Search for the cell housing the specified text and yield its [x, y] center coordinate. 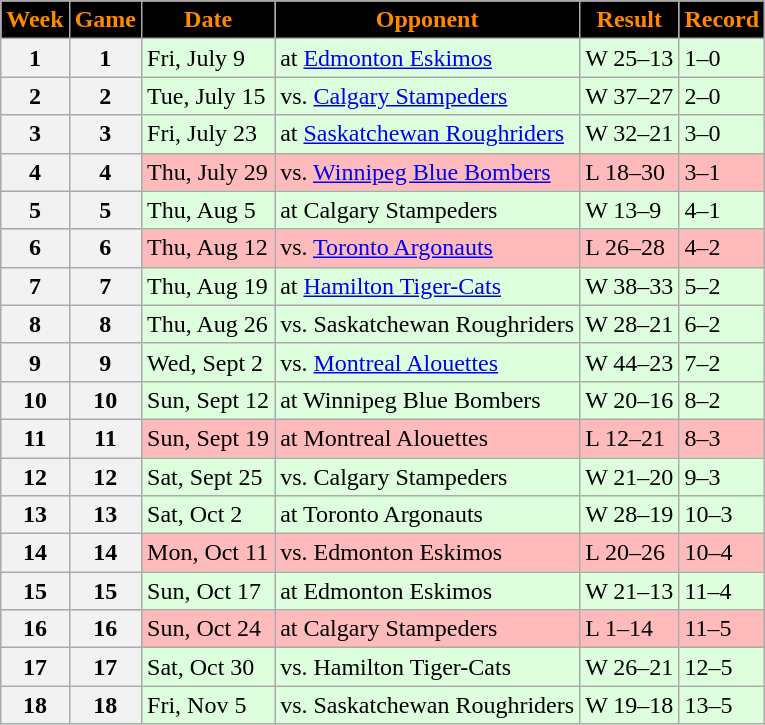
Sun, Oct 24 [208, 629]
Sun, Sept 19 [208, 438]
W 44–23 [630, 362]
vs. Winnipeg Blue Bombers [428, 172]
W 13–9 [630, 210]
Thu, Aug 19 [208, 286]
W 20–16 [630, 400]
Game [105, 20]
Thu, Aug 26 [208, 324]
vs. Toronto Argonauts [428, 248]
Mon, Oct 11 [208, 553]
Thu, Aug 12 [208, 248]
Thu, Aug 5 [208, 210]
1–0 [722, 58]
Sat, Oct 2 [208, 515]
W 19–18 [630, 705]
W 37–27 [630, 96]
10–4 [722, 553]
W 26–21 [630, 667]
Sun, Oct 17 [208, 591]
Wed, Sept 2 [208, 362]
vs. Montreal Alouettes [428, 362]
3–0 [722, 134]
Thu, July 29 [208, 172]
6–2 [722, 324]
4–1 [722, 210]
at Winnipeg Blue Bombers [428, 400]
Fri, July 9 [208, 58]
L 1–14 [630, 629]
12–5 [722, 667]
10–3 [722, 515]
3–1 [722, 172]
at Saskatchewan Roughriders [428, 134]
at Montreal Alouettes [428, 438]
Tue, July 15 [208, 96]
W 38–33 [630, 286]
at Toronto Argonauts [428, 515]
L 12–21 [630, 438]
L 26–28 [630, 248]
Week [35, 20]
Result [630, 20]
2–0 [722, 96]
Sun, Sept 12 [208, 400]
W 21–13 [630, 591]
at Hamilton Tiger-Cats [428, 286]
W 21–20 [630, 477]
Fri, July 23 [208, 134]
7–2 [722, 362]
Date [208, 20]
Record [722, 20]
8–3 [722, 438]
W 28–21 [630, 324]
Opponent [428, 20]
W 28–19 [630, 515]
4–2 [722, 248]
Fri, Nov 5 [208, 705]
11–5 [722, 629]
5–2 [722, 286]
9–3 [722, 477]
W 25–13 [630, 58]
vs. Hamilton Tiger-Cats [428, 667]
Sat, Oct 30 [208, 667]
L 20–26 [630, 553]
8–2 [722, 400]
11–4 [722, 591]
W 32–21 [630, 134]
vs. Edmonton Eskimos [428, 553]
L 18–30 [630, 172]
Sat, Sept 25 [208, 477]
13–5 [722, 705]
